Output the (x, y) coordinate of the center of the cell containing the given text.  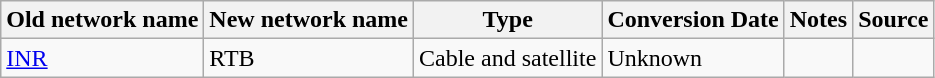
New network name (309, 20)
Type (508, 20)
RTB (309, 58)
Conversion Date (693, 20)
Notes (818, 20)
Cable and satellite (508, 58)
INR (102, 58)
Old network name (102, 20)
Unknown (693, 58)
Source (894, 20)
